Search for the cell housing the specified text and yield its [X, Y] center coordinate. 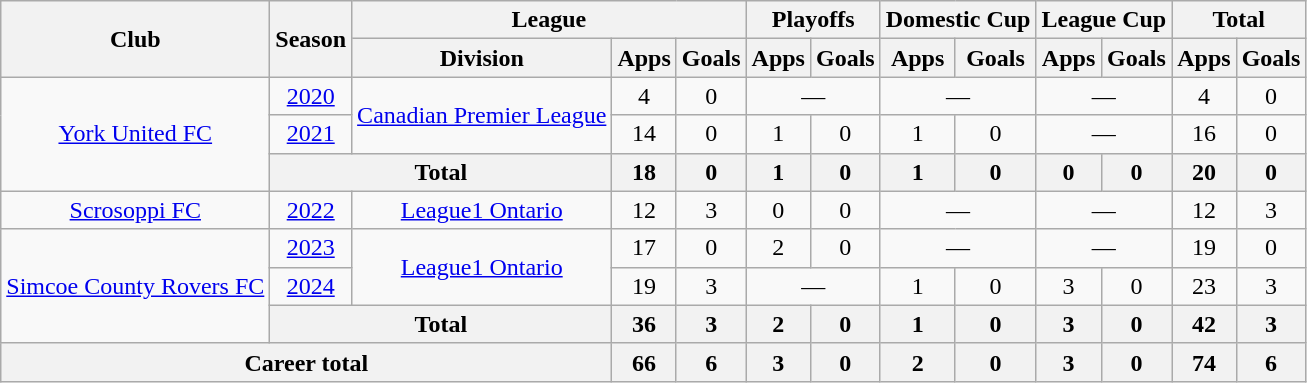
Career total [306, 362]
Domestic Cup [958, 20]
League [549, 20]
Canadian Premier League [482, 115]
Division [482, 58]
2023 [311, 248]
Simcoe County Rovers FC [136, 286]
36 [644, 324]
42 [1204, 324]
Club [136, 39]
2021 [311, 134]
66 [644, 362]
23 [1204, 286]
20 [1204, 172]
Scrosoppi FC [136, 210]
2022 [311, 210]
League Cup [1104, 20]
14 [644, 134]
Season [311, 39]
16 [1204, 134]
Playoffs [813, 20]
2020 [311, 96]
18 [644, 172]
74 [1204, 362]
York United FC [136, 134]
2024 [311, 286]
17 [644, 248]
